Pinpoint the cell where the given text exists, returning its [X, Y] midpoint coordinate. 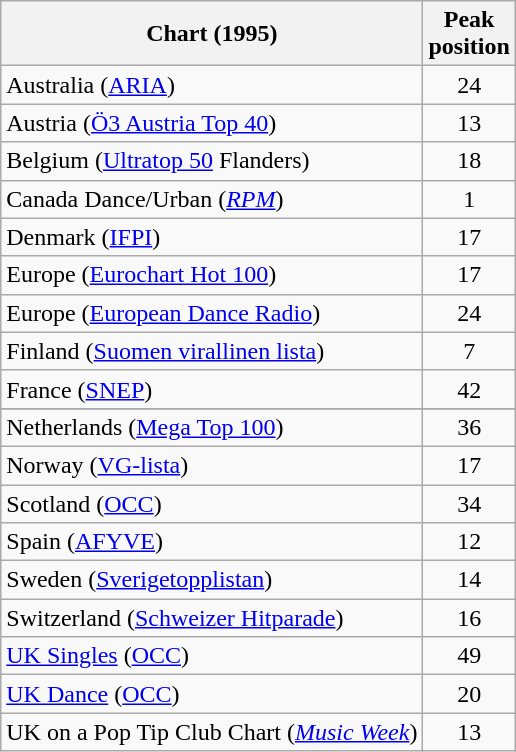
34 [469, 503]
Australia (ARIA) [212, 85]
Norway (VG-lista) [212, 465]
1 [469, 199]
Switzerland (Schweizer Hitparade) [212, 618]
Denmark (IFPI) [212, 237]
20 [469, 694]
Spain (AFYVE) [212, 542]
12 [469, 542]
16 [469, 618]
Belgium (Ultratop 50 Flanders) [212, 161]
Peakposition [469, 34]
14 [469, 580]
18 [469, 161]
Austria (Ö3 Austria Top 40) [212, 123]
Finland (Suomen virallinen lista) [212, 351]
France (SNEP) [212, 389]
Sweden (Sverigetopplistan) [212, 580]
UK Singles (OCC) [212, 656]
7 [469, 351]
Europe (Eurochart Hot 100) [212, 275]
Chart (1995) [212, 34]
Europe (European Dance Radio) [212, 313]
Scotland (OCC) [212, 503]
UK Dance (OCC) [212, 694]
Netherlands (Mega Top 100) [212, 427]
Canada Dance/Urban (RPM) [212, 199]
49 [469, 656]
UK on a Pop Tip Club Chart (Music Week) [212, 732]
36 [469, 427]
42 [469, 389]
